Provide the [x, y] coordinate of the cell's center where the given text is located.  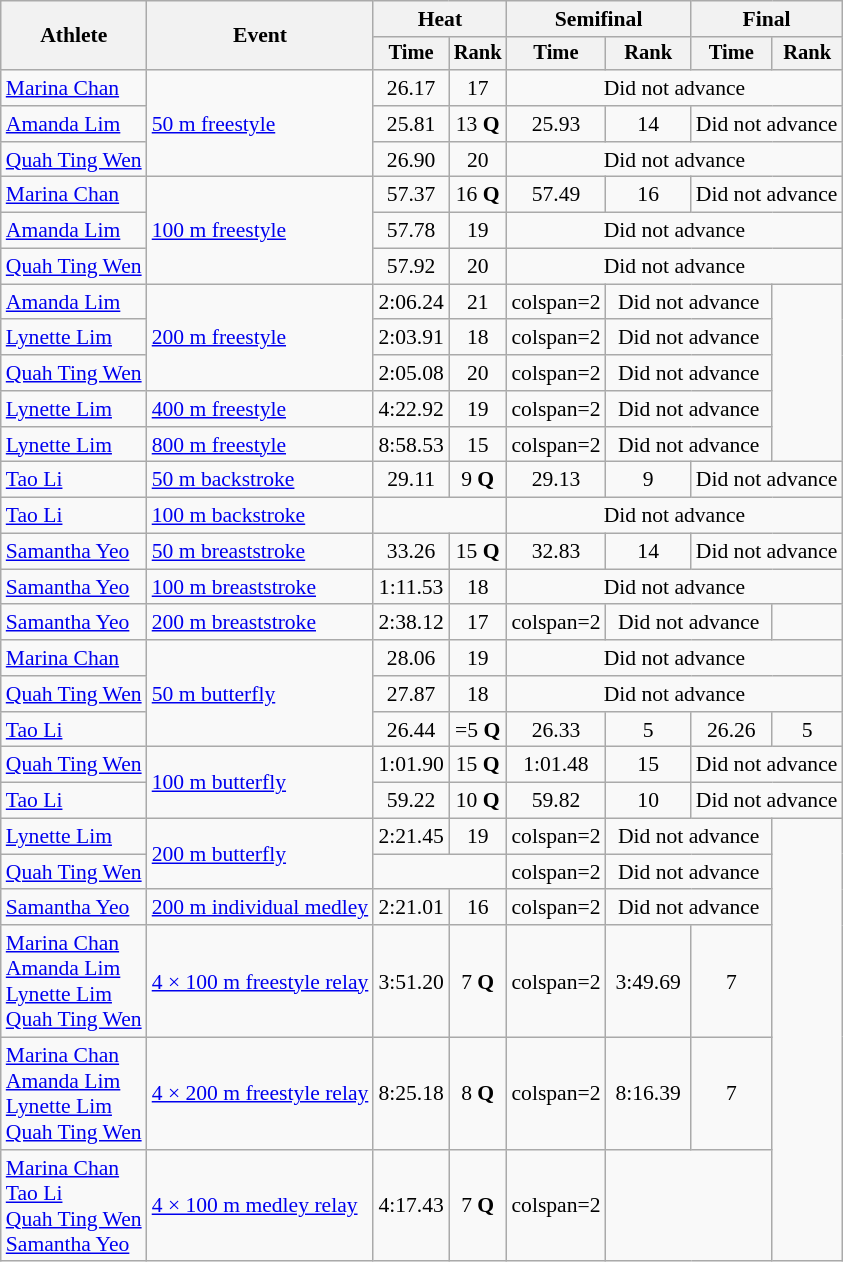
=5 Q [478, 730]
Athlete [74, 36]
8:16.39 [648, 1094]
100 m breaststroke [260, 587]
400 m freestyle [260, 409]
100 m backstroke [260, 516]
25.81 [410, 124]
28.06 [410, 658]
200 m individual medley [260, 908]
Semifinal [598, 19]
4 × 100 m medley relay [260, 1206]
59.22 [410, 801]
27.87 [410, 694]
57.92 [410, 267]
4:17.43 [410, 1206]
10 Q [478, 801]
29.13 [556, 480]
4 × 100 m freestyle relay [260, 981]
57.37 [410, 195]
33.26 [410, 552]
2:06.24 [410, 302]
Final [767, 19]
3:49.69 [648, 981]
26.33 [556, 730]
2:05.08 [410, 373]
800 m freestyle [260, 445]
200 m freestyle [260, 338]
Heat [440, 19]
10 [648, 801]
8 Q [478, 1094]
3:51.20 [410, 981]
25.93 [556, 124]
2:21.01 [410, 908]
4 × 200 m freestyle relay [260, 1094]
26.90 [410, 160]
1:01.48 [556, 765]
50 m backstroke [260, 480]
29.11 [410, 480]
13 Q [478, 124]
50 m breaststroke [260, 552]
8:25.18 [410, 1094]
50 m butterfly [260, 694]
100 m butterfly [260, 782]
16 Q [478, 195]
21 [478, 302]
50 m freestyle [260, 124]
2:21.45 [410, 837]
26.44 [410, 730]
26.26 [732, 730]
100 m freestyle [260, 230]
26.17 [410, 88]
32.83 [556, 552]
57.49 [556, 195]
9 Q [478, 480]
200 m butterfly [260, 854]
Marina ChanTao LiQuah Ting WenSamantha Yeo [74, 1206]
1:11.53 [410, 587]
57.78 [410, 231]
4:22.92 [410, 409]
1:01.90 [410, 765]
8:58.53 [410, 445]
9 [648, 480]
Event [260, 36]
59.82 [556, 801]
200 m breaststroke [260, 623]
2:03.91 [410, 338]
2:38.12 [410, 623]
